Determine the [x, y] coordinate at the center of the cell enclosing the given text.  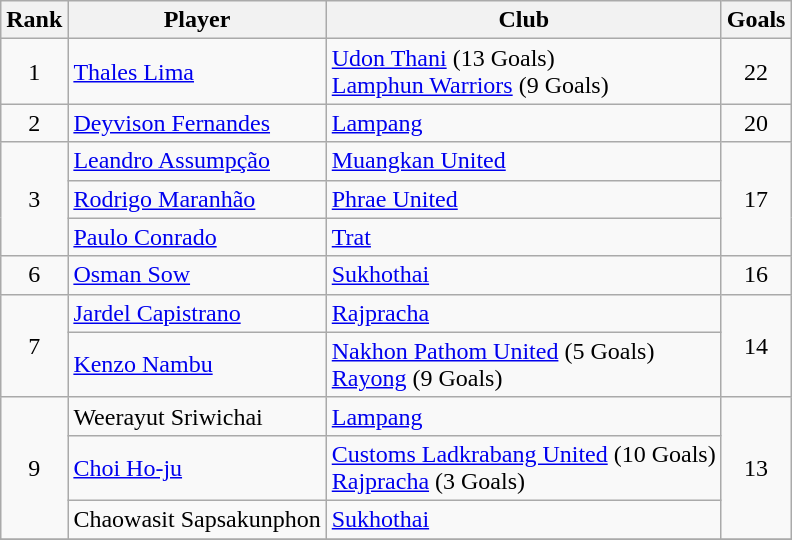
Rajpracha [524, 313]
Club [524, 20]
Jardel Capistrano [197, 313]
6 [34, 275]
Trat [524, 237]
Osman Sow [197, 275]
Nakhon Pathom United (5 Goals) Rayong (9 Goals) [524, 364]
Muangkan United [524, 161]
9 [34, 468]
Leandro Assumpção [197, 161]
7 [34, 346]
16 [756, 275]
Player [197, 20]
Udon Thani (13 Goals) Lamphun Warriors (9 Goals) [524, 72]
20 [756, 123]
Phrae United [524, 199]
Choi Ho-ju [197, 468]
Rodrigo Maranhão [197, 199]
14 [756, 346]
17 [756, 199]
Chaowasit Sapsakunphon [197, 519]
Kenzo Nambu [197, 364]
2 [34, 123]
Thales Lima [197, 72]
3 [34, 199]
Deyvison Fernandes [197, 123]
Weerayut Sriwichai [197, 416]
1 [34, 72]
13 [756, 468]
Paulo Conrado [197, 237]
22 [756, 72]
Goals [756, 20]
Rank [34, 20]
Customs Ladkrabang United (10 Goals) Rajpracha (3 Goals) [524, 468]
